For the text-containing cell, return its midpoint in [X, Y] coordinate format. 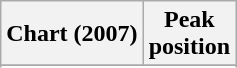
Chart (2007) [72, 34]
Peakposition [189, 34]
